For the text-containing cell, return its midpoint in [x, y] coordinate format. 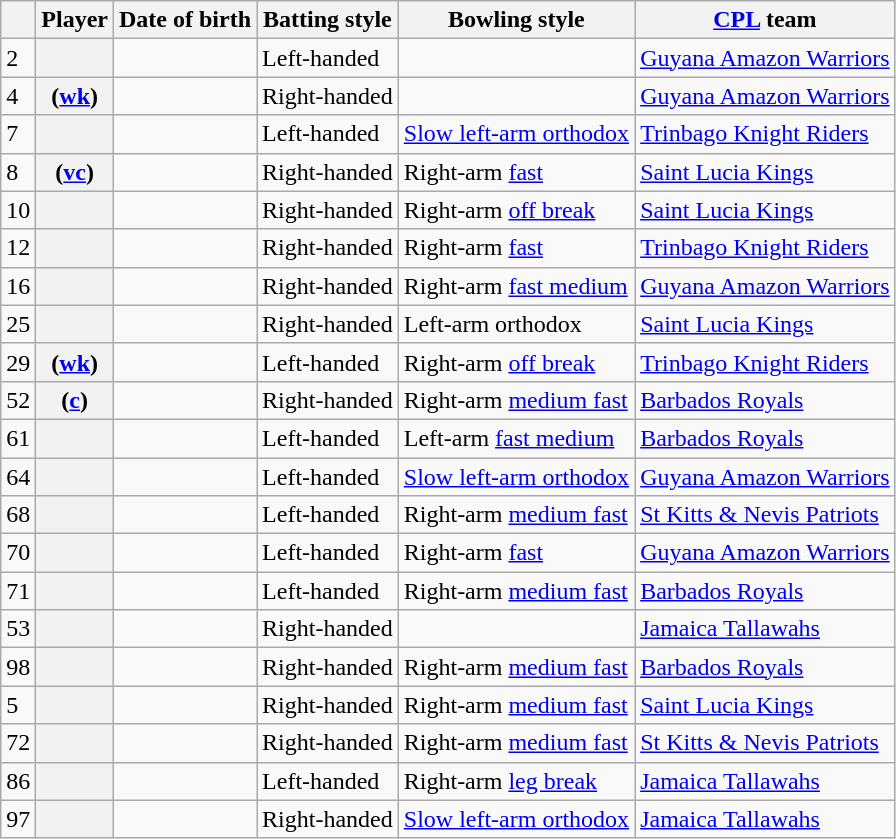
Right-arm fast medium [516, 286]
Bowling style [516, 20]
12 [18, 248]
71 [18, 591]
25 [18, 324]
61 [18, 438]
52 [18, 400]
72 [18, 743]
68 [18, 515]
53 [18, 629]
Player [75, 20]
8 [18, 172]
70 [18, 553]
Batting style [328, 20]
(c) [75, 400]
98 [18, 667]
7 [18, 134]
29 [18, 362]
Right-arm leg break [516, 781]
97 [18, 819]
16 [18, 286]
Date of birth [186, 20]
64 [18, 477]
86 [18, 781]
(vc) [75, 172]
2 [18, 58]
4 [18, 96]
5 [18, 705]
10 [18, 210]
Left-arm fast medium [516, 438]
CPL team [766, 20]
Left-arm orthodox [516, 324]
